Extract the (x, y) coordinate from the center of the cell holding the provided text.  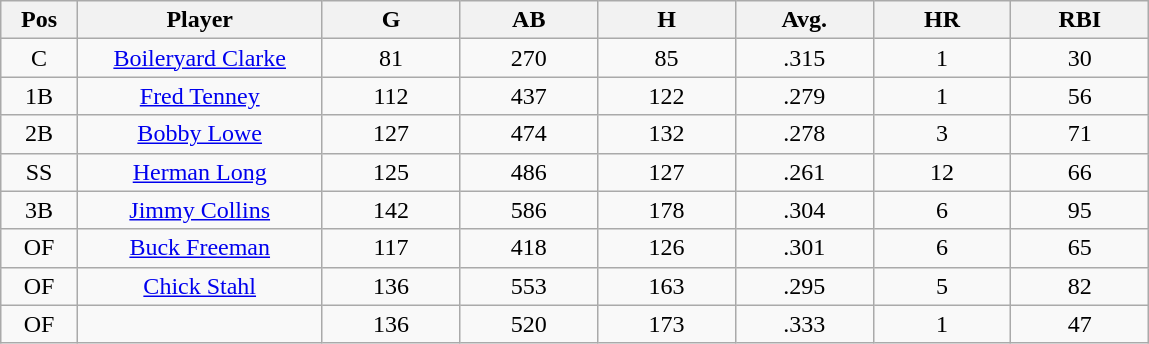
12 (942, 172)
.261 (804, 172)
437 (529, 96)
3B (40, 210)
.278 (804, 134)
.279 (804, 96)
66 (1080, 172)
56 (1080, 96)
520 (529, 324)
486 (529, 172)
.333 (804, 324)
HR (942, 20)
81 (391, 58)
82 (1080, 286)
126 (667, 248)
.315 (804, 58)
178 (667, 210)
474 (529, 134)
2B (40, 134)
71 (1080, 134)
C (40, 58)
Chick Stahl (200, 286)
.304 (804, 210)
Pos (40, 20)
85 (667, 58)
1B (40, 96)
122 (667, 96)
H (667, 20)
SS (40, 172)
Bobby Lowe (200, 134)
270 (529, 58)
Player (200, 20)
65 (1080, 248)
Avg. (804, 20)
RBI (1080, 20)
142 (391, 210)
3 (942, 134)
95 (1080, 210)
Jimmy Collins (200, 210)
.295 (804, 286)
Herman Long (200, 172)
AB (529, 20)
.301 (804, 248)
112 (391, 96)
553 (529, 286)
Buck Freeman (200, 248)
117 (391, 248)
30 (1080, 58)
586 (529, 210)
163 (667, 286)
G (391, 20)
Boileryard Clarke (200, 58)
5 (942, 286)
132 (667, 134)
Fred Tenney (200, 96)
418 (529, 248)
125 (391, 172)
47 (1080, 324)
173 (667, 324)
